Scan for the cell matching the given text and deliver its [X, Y] coordinate at center. 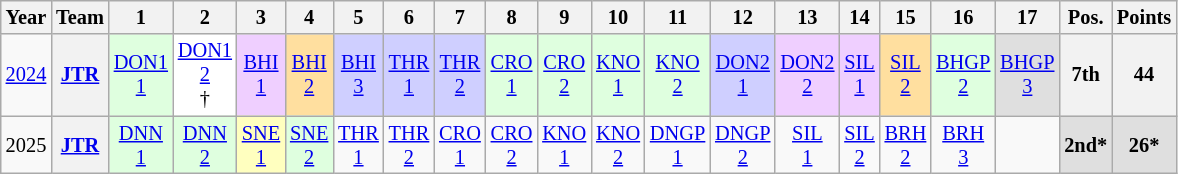
2 [205, 17]
4 [309, 17]
2025 [26, 145]
DON12† [205, 75]
DON11 [141, 75]
DNGP2 [742, 145]
14 [859, 17]
8 [512, 17]
SNE2 [309, 145]
BRH3 [963, 145]
2024 [26, 75]
26* [1144, 145]
10 [618, 17]
BHI3 [358, 75]
11 [678, 17]
BHGP2 [963, 75]
1 [141, 17]
15 [906, 17]
9 [564, 17]
SNE1 [261, 145]
DNGP1 [678, 145]
BHI1 [261, 75]
16 [963, 17]
DNN1 [141, 145]
DON22 [807, 75]
Points [1144, 17]
6 [409, 17]
Team [80, 17]
DNN2 [205, 145]
BHI2 [309, 75]
13 [807, 17]
BRH2 [906, 145]
17 [1027, 17]
Pos. [1086, 17]
12 [742, 17]
Year [26, 17]
7 [460, 17]
5 [358, 17]
DON21 [742, 75]
44 [1144, 75]
BHGP3 [1027, 75]
7th [1086, 75]
3 [261, 17]
2nd* [1086, 145]
